Return (X, Y) of the center of cell containing provided text 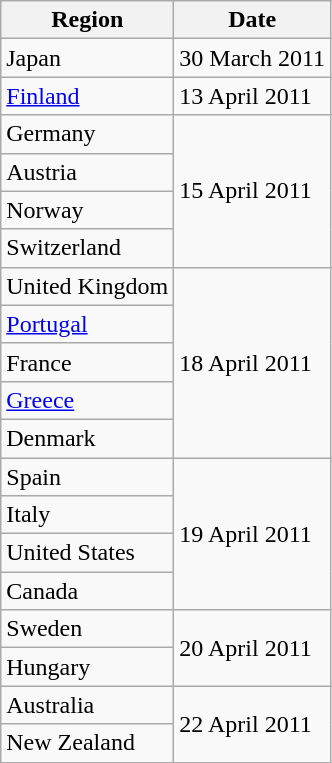
Denmark (88, 438)
Spain (88, 477)
15 April 2011 (252, 191)
Australia (88, 705)
Date (252, 20)
22 April 2011 (252, 724)
New Zealand (88, 743)
19 April 2011 (252, 534)
Region (88, 20)
Greece (88, 400)
Portugal (88, 324)
Austria (88, 172)
Switzerland (88, 248)
30 March 2011 (252, 58)
20 April 2011 (252, 648)
Canada (88, 591)
Sweden (88, 629)
Finland (88, 96)
Hungary (88, 667)
United Kingdom (88, 286)
18 April 2011 (252, 362)
Germany (88, 134)
Japan (88, 58)
United States (88, 553)
Norway (88, 210)
France (88, 362)
Italy (88, 515)
13 April 2011 (252, 96)
